Return [x, y] of the center of cell containing provided text 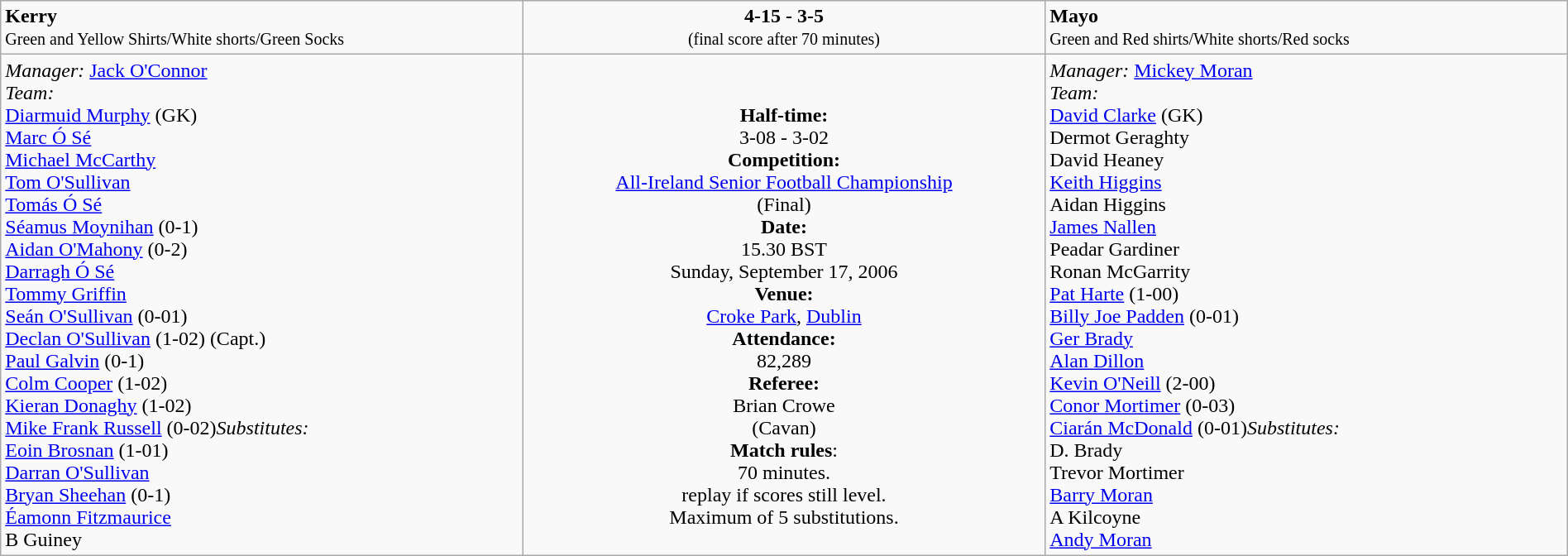
MayoGreen and Red shirts/White shorts/Red socks [1307, 28]
4-15 - 3-5(final score after 70 minutes) [784, 28]
KerryGreen and Yellow Shirts/White shorts/Green Socks [262, 28]
